Pinpoint the cell where the given text exists, returning its [X, Y] midpoint coordinate. 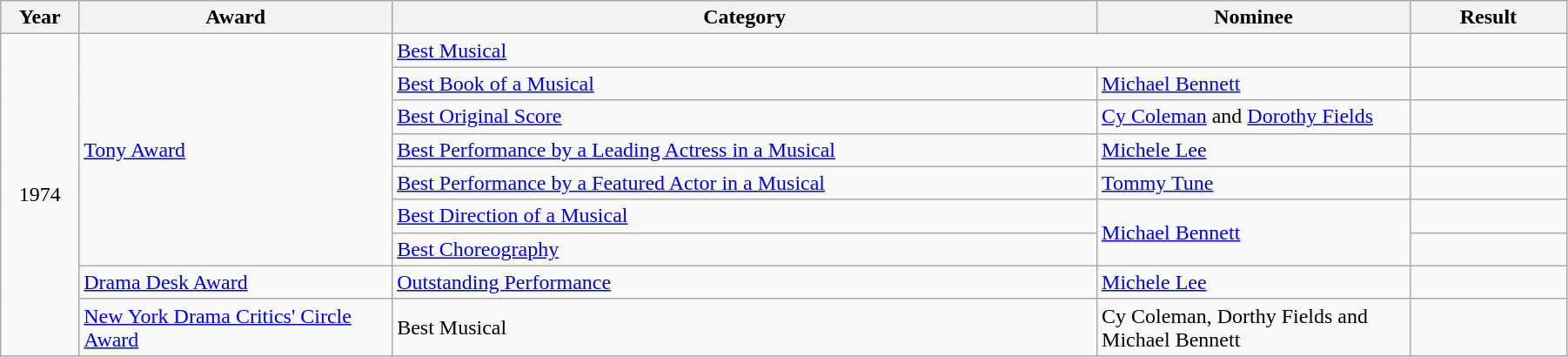
New York Drama Critics' Circle Award [236, 327]
Nominee [1254, 17]
Cy Coleman and Dorothy Fields [1254, 117]
Cy Coleman, Dorthy Fields and Michael Bennett [1254, 327]
Best Performance by a Leading Actress in a Musical [745, 150]
Best Direction of a Musical [745, 216]
1974 [40, 195]
Category [745, 17]
Best Performance by a Featured Actor in a Musical [745, 183]
Result [1488, 17]
Best Original Score [745, 117]
Award [236, 17]
Year [40, 17]
Best Choreography [745, 249]
Tony Award [236, 150]
Tommy Tune [1254, 183]
Drama Desk Award [236, 282]
Best Book of a Musical [745, 84]
Outstanding Performance [745, 282]
